Provide the (X, Y) coordinate of the cell's center where the given text is located.  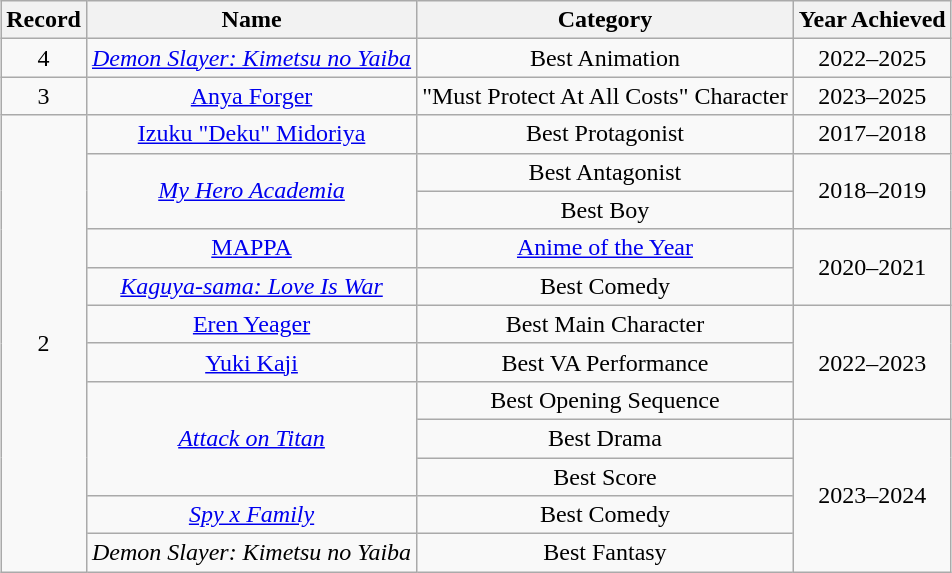
Best Score (606, 477)
Attack on Titan (251, 438)
2022–2025 (872, 58)
Yuki Kaji (251, 362)
My Hero Academia (251, 191)
2018–2019 (872, 191)
Name (251, 20)
2017–2018 (872, 134)
2 (44, 344)
Anime of the Year (606, 248)
Best VA Performance (606, 362)
3 (44, 96)
Anya Forger (251, 96)
Spy x Family (251, 515)
2023–2024 (872, 495)
Best Fantasy (606, 553)
MAPPA (251, 248)
Izuku "Deku" Midoriya (251, 134)
Best Animation (606, 58)
Best Boy (606, 210)
Best Main Character (606, 324)
Best Opening Sequence (606, 400)
Kaguya-sama: Love Is War (251, 286)
Record (44, 20)
Best Drama (606, 438)
Year Achieved (872, 20)
Best Protagonist (606, 134)
Best Antagonist (606, 172)
2023–2025 (872, 96)
2022–2023 (872, 362)
4 (44, 58)
Category (606, 20)
2020–2021 (872, 267)
"Must Protect At All Costs" Character (606, 96)
Eren Yeager (251, 324)
